Provide the (X, Y) coordinate of the cell's center where the given text is located.  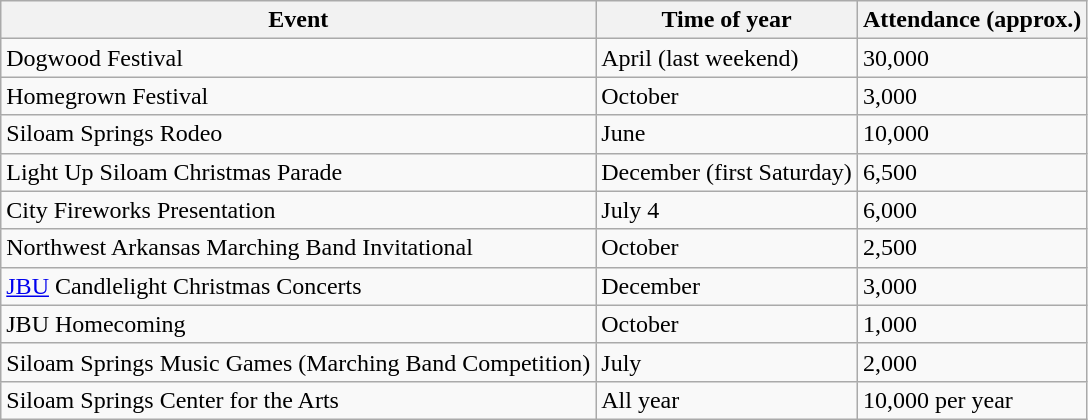
Attendance (approx.) (972, 20)
Siloam Springs Center for the Arts (298, 400)
December (first Saturday) (727, 172)
Event (298, 20)
2,500 (972, 248)
City Fireworks Presentation (298, 210)
April (last weekend) (727, 58)
2,000 (972, 362)
July 4 (727, 210)
December (727, 286)
JBU Candlelight Christmas Concerts (298, 286)
All year (727, 400)
JBU Homecoming (298, 324)
Homegrown Festival (298, 96)
June (727, 134)
Northwest Arkansas Marching Band Invitational (298, 248)
Siloam Springs Music Games (Marching Band Competition) (298, 362)
July (727, 362)
1,000 (972, 324)
6,500 (972, 172)
6,000 (972, 210)
10,000 per year (972, 400)
Siloam Springs Rodeo (298, 134)
10,000 (972, 134)
Dogwood Festival (298, 58)
30,000 (972, 58)
Time of year (727, 20)
Light Up Siloam Christmas Parade (298, 172)
